From the cell containing the given text, extract its center point as (X, Y) coordinate. 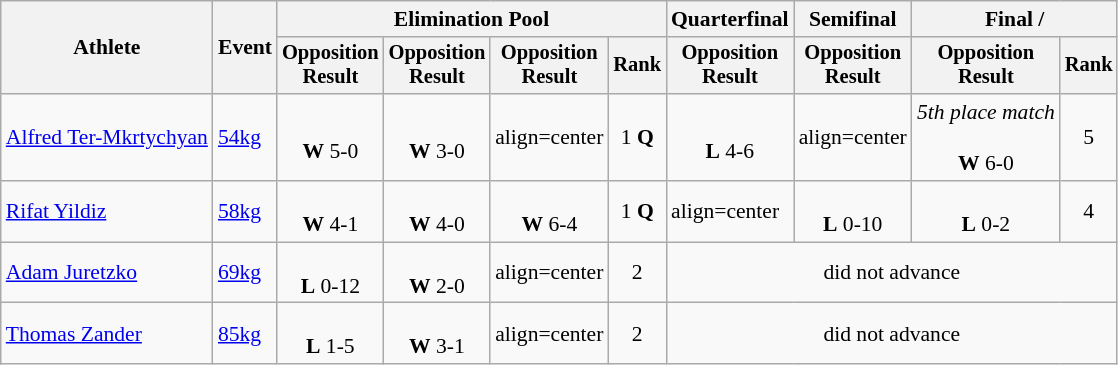
Rifat Yildiz (107, 212)
W 5-0 (330, 138)
W 3-1 (438, 334)
L 4-6 (730, 138)
Athlete (107, 48)
Semifinal (853, 19)
Adam Juretzko (107, 272)
W 3-0 (438, 138)
W 4-0 (438, 212)
Final / (1015, 19)
5th place matchW 6-0 (986, 138)
Alfred Ter-Mkrtychyan (107, 138)
5 (1089, 138)
58kg (245, 212)
Elimination Pool (472, 19)
Quarterfinal (730, 19)
L 0-12 (330, 272)
L 0-10 (853, 212)
L 1-5 (330, 334)
85kg (245, 334)
69kg (245, 272)
4 (1089, 212)
L 0-2 (986, 212)
Thomas Zander (107, 334)
54kg (245, 138)
W 4-1 (330, 212)
Event (245, 48)
W 6-4 (549, 212)
W 2-0 (438, 272)
